Find where the given text appears and provide that cell's center as (x, y) coordinate. 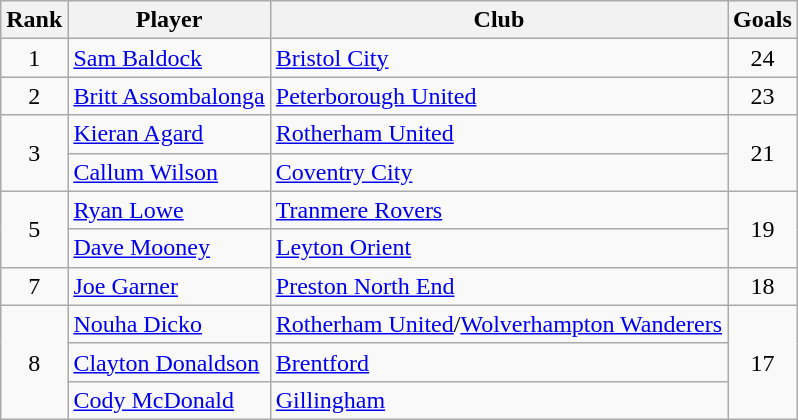
23 (763, 96)
Rotherham United (498, 134)
5 (34, 229)
3 (34, 153)
Preston North End (498, 286)
Coventry City (498, 172)
Gillingham (498, 400)
Goals (763, 20)
7 (34, 286)
Britt Assombalonga (169, 96)
24 (763, 58)
2 (34, 96)
18 (763, 286)
17 (763, 362)
Peterborough United (498, 96)
Clayton Donaldson (169, 362)
1 (34, 58)
Dave Mooney (169, 248)
Player (169, 20)
Nouha Dicko (169, 324)
Leyton Orient (498, 248)
Cody McDonald (169, 400)
Tranmere Rovers (498, 210)
Rotherham United/Wolverhampton Wanderers (498, 324)
Bristol City (498, 58)
8 (34, 362)
Ryan Lowe (169, 210)
Joe Garner (169, 286)
21 (763, 153)
Callum Wilson (169, 172)
Rank (34, 20)
Club (498, 20)
Kieran Agard (169, 134)
Sam Baldock (169, 58)
Brentford (498, 362)
19 (763, 229)
